Detect which cell encompasses the target text, then output its [X, Y] center coordinate. 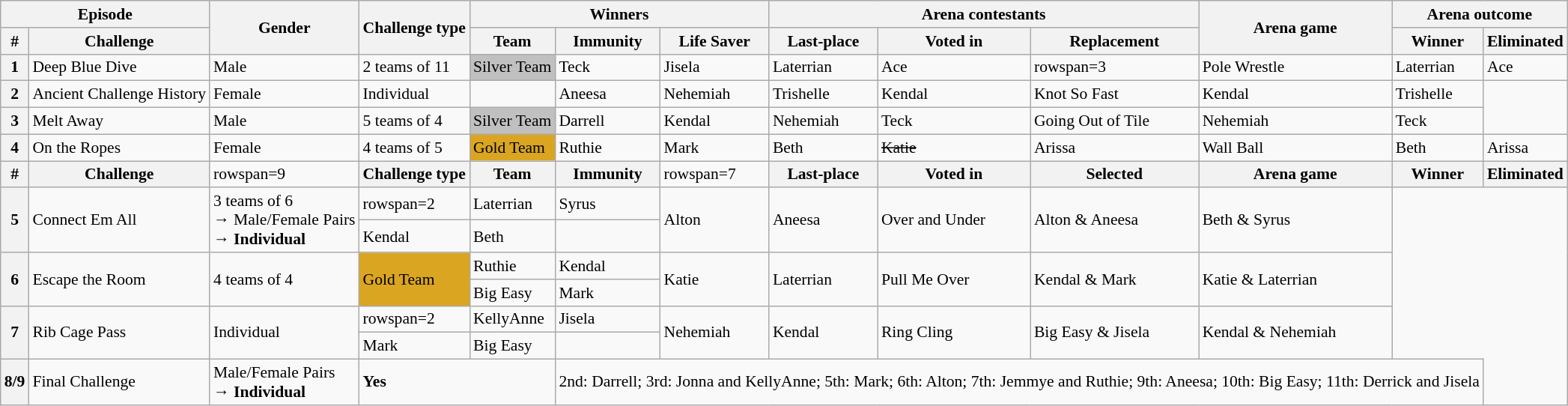
5 [15, 220]
2nd: Darrell; 3rd: Jonna and KellyAnne; 5th: Mark; 6th: Alton; 7th: Jemmye and Ruthie; 9th: Aneesa; 10th: Big Easy; 11th: Derrick and Jisela [1019, 382]
Male/Female Pairs → Individual [285, 382]
On the Ropes [119, 148]
4 [15, 148]
Episode [105, 14]
Melt Away [119, 121]
Kendal & Nehemiah [1295, 333]
Knot So Fast [1114, 94]
Rib Cage Pass [119, 333]
Final Challenge [119, 382]
Winners [619, 14]
Replacement [1114, 41]
Wall Ball [1295, 148]
5 teams of 4 [415, 121]
Deep Blue Dive [119, 67]
Syrus [607, 204]
6 [15, 279]
Pull Me Over [954, 279]
3 teams of 6 → Male/Female Pairs → Individual [285, 220]
rowspan=3 [1114, 67]
Ring Cling [954, 333]
Life Saver [714, 41]
Darrell [607, 121]
4 teams of 4 [285, 279]
rowspan=7 [714, 175]
Yes [458, 382]
2 [15, 94]
4 teams of 5 [415, 148]
Alton [714, 220]
1 [15, 67]
7 [15, 333]
Arena outcome [1480, 14]
Arena contestants [984, 14]
Connect Em All [119, 220]
Big Easy & Jisela [1114, 333]
KellyAnne [512, 319]
rowspan=9 [285, 175]
Selected [1114, 175]
8/9 [15, 382]
Escape the Room [119, 279]
Going Out of Tile [1114, 121]
Beth & Syrus [1295, 220]
Gender [285, 27]
Over and Under [954, 220]
Kendal & Mark [1114, 279]
Ancient Challenge History [119, 94]
2 teams of 11 [415, 67]
Pole Wrestle [1295, 67]
Alton & Aneesa [1114, 220]
Katie & Laterrian [1295, 279]
3 [15, 121]
